Determine the [X, Y] coordinate at the center of the cell enclosing the given text.  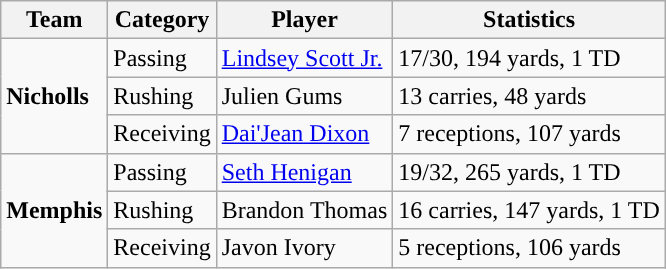
Seth Henigan [304, 172]
16 carries, 147 yards, 1 TD [530, 210]
Lindsey Scott Jr. [304, 58]
Memphis [54, 210]
Nicholls [54, 96]
13 carries, 48 yards [530, 96]
19/32, 265 yards, 1 TD [530, 172]
Player [304, 20]
17/30, 194 yards, 1 TD [530, 58]
Dai'Jean Dixon [304, 134]
5 receptions, 106 yards [530, 248]
Team [54, 20]
Julien Gums [304, 96]
Category [162, 20]
Javon Ivory [304, 248]
Statistics [530, 20]
7 receptions, 107 yards [530, 134]
Brandon Thomas [304, 210]
